From the cell containing the given text, extract its center point as [x, y] coordinate. 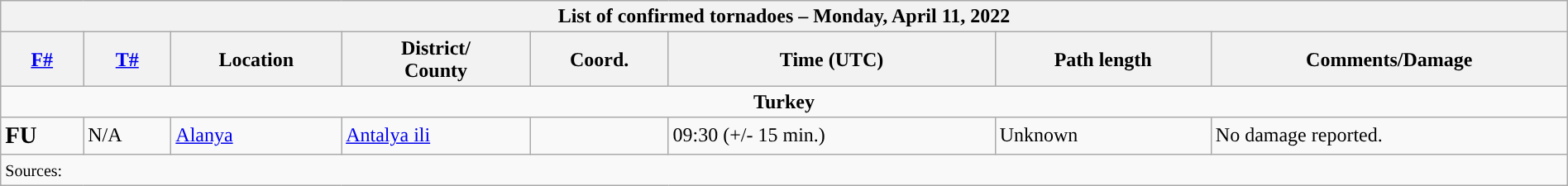
F# [42, 60]
Alanya [256, 136]
Coord. [599, 60]
Turkey [784, 102]
No damage reported. [1389, 136]
Time (UTC) [832, 60]
Sources: [784, 169]
List of confirmed tornadoes – Monday, April 11, 2022 [784, 17]
Path length [1103, 60]
N/A [127, 136]
Unknown [1103, 136]
09:30 (+/- 15 min.) [832, 136]
T# [127, 60]
Comments/Damage [1389, 60]
Location [256, 60]
Antalya ili [437, 136]
District/County [437, 60]
FU [42, 136]
